Output the [X, Y] coordinate of the center of the cell containing the given text.  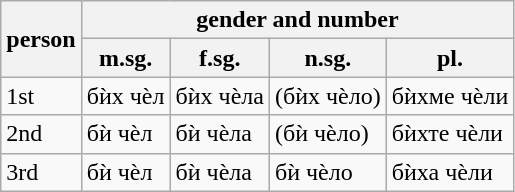
бѝха чѐли [450, 172]
(бѝ чѐло) [328, 134]
2nd [41, 134]
бѝхме чѐли [450, 96]
pl. [450, 58]
gender and number [298, 20]
person [41, 39]
3rd [41, 172]
бѝхте чѐли [450, 134]
(бѝх чѐло) [328, 96]
бѝ чѐло [328, 172]
1st [41, 96]
m.sg. [126, 58]
бѝх чѐл [126, 96]
f.sg. [220, 58]
бѝх чѐла [220, 96]
n.sg. [328, 58]
